Identify which cell holds the provided text, then report its (X, Y) central coordinate. 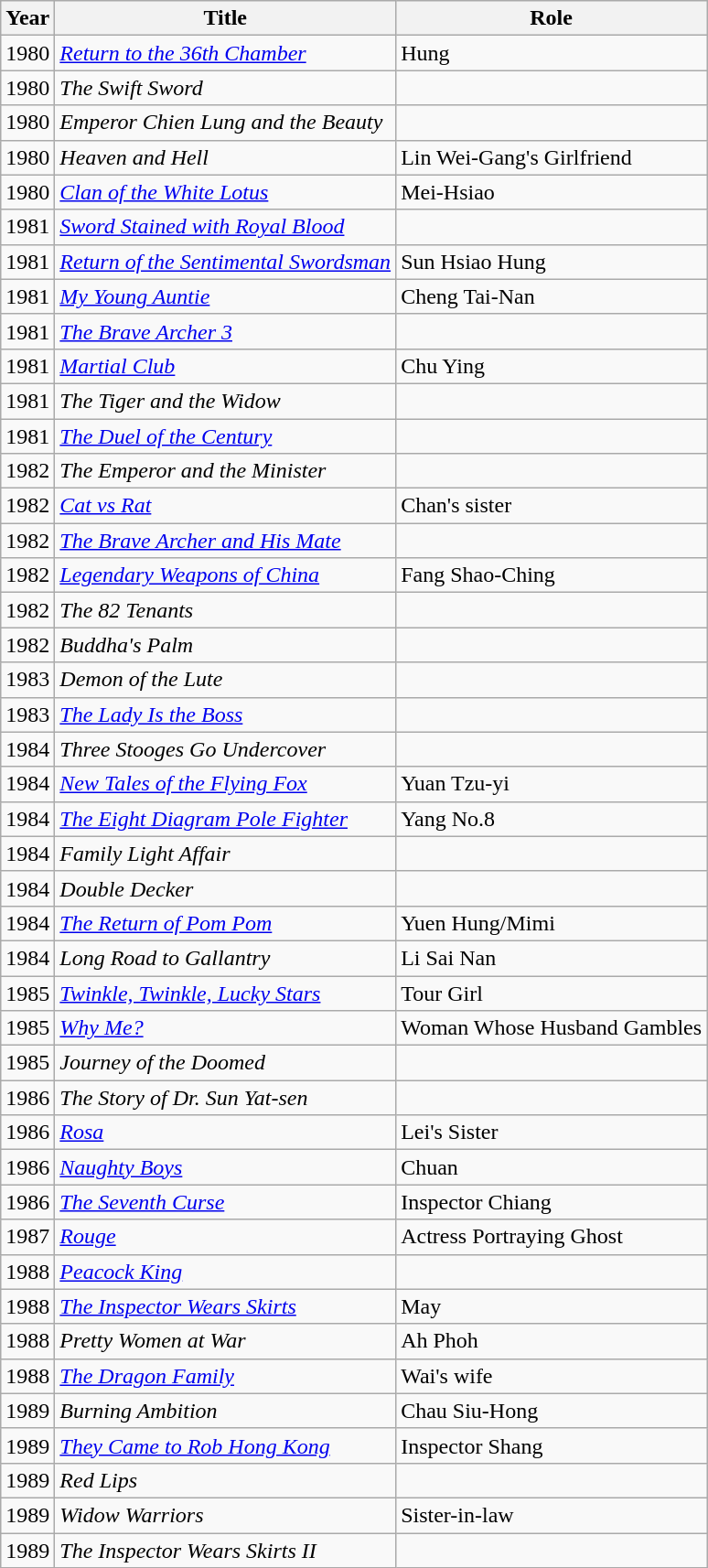
The Inspector Wears Skirts II (225, 1551)
Lin Wei-Gang's Girlfriend (552, 157)
Ah Phoh (552, 1341)
Family Light Affair (225, 854)
The Duel of the Century (225, 436)
1987 (27, 1237)
Long Road to Gallantry (225, 958)
Martial Club (225, 366)
Hung (552, 53)
Wai's wife (552, 1376)
Role (552, 18)
Clan of the White Lotus (225, 192)
Demon of the Lute (225, 680)
The Swift Sword (225, 88)
The Story of Dr. Sun Yat-sen (225, 1098)
Tour Girl (552, 993)
Title (225, 18)
The Emperor and the Minister (225, 471)
Lei's Sister (552, 1133)
Yuan Tzu-yi (552, 784)
Legendary Weapons of China (225, 575)
Chau Siu-Hong (552, 1411)
Actress Portraying Ghost (552, 1237)
Buddha's Palm (225, 645)
Three Stooges Go Undercover (225, 749)
Mei-Hsiao (552, 192)
Yuen Hung/Mimi (552, 923)
Woman Whose Husband Gambles (552, 1028)
Journey of the Doomed (225, 1063)
The Return of Pom Pom (225, 923)
They Came to Rob Hong Kong (225, 1445)
Cheng Tai-Nan (552, 296)
The Eight Diagram Pole Fighter (225, 819)
The Inspector Wears Skirts (225, 1306)
Peacock King (225, 1272)
Sun Hsiao Hung (552, 262)
The Tiger and the Widow (225, 401)
Chan's sister (552, 506)
Inspector Shang (552, 1445)
My Young Auntie (225, 296)
The Brave Archer 3 (225, 331)
New Tales of the Flying Fox (225, 784)
Red Lips (225, 1480)
The 82 Tenants (225, 610)
Naughty Boys (225, 1167)
Rosa (225, 1133)
May (552, 1306)
The Seventh Curse (225, 1202)
Rouge (225, 1237)
Year (27, 18)
Sword Stained with Royal Blood (225, 227)
Return to the 36th Chamber (225, 53)
Cat vs Rat (225, 506)
Double Decker (225, 888)
The Lady Is the Boss (225, 714)
Burning Ambition (225, 1411)
Widow Warriors (225, 1515)
Inspector Chiang (552, 1202)
Emperor Chien Lung and the Beauty (225, 123)
Pretty Women at War (225, 1341)
The Dragon Family (225, 1376)
Heaven and Hell (225, 157)
Sister-in-law (552, 1515)
Yang No.8 (552, 819)
Return of the Sentimental Swordsman (225, 262)
Why Me? (225, 1028)
Chu Ying (552, 366)
Twinkle, Twinkle, Lucky Stars (225, 993)
The Brave Archer and His Mate (225, 541)
Fang Shao-Ching (552, 575)
Li Sai Nan (552, 958)
Chuan (552, 1167)
